For the text-containing cell, return its midpoint in [X, Y] coordinate format. 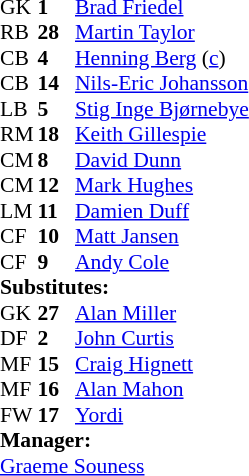
4 [57, 58]
28 [57, 33]
LM [19, 211]
11 [57, 211]
18 [57, 135]
LB [19, 109]
16 [57, 389]
10 [57, 237]
Keith Gillespie [162, 135]
Craig Hignett [162, 364]
Andy Cole [162, 262]
Martin Taylor [162, 33]
Alan Mahon [162, 389]
RM [19, 135]
Stig Inge Bjørnebye [162, 109]
5 [57, 109]
FW [19, 415]
Manager: [124, 441]
Mark Hughes [162, 185]
17 [57, 415]
John Curtis [162, 339]
27 [57, 313]
Nils-Eric Johansson [162, 83]
Substitutes: [124, 287]
Alan Miller [162, 313]
Damien Duff [162, 211]
2 [57, 339]
15 [57, 364]
David Dunn [162, 160]
Matt Jansen [162, 237]
12 [57, 185]
8 [57, 160]
RB [19, 33]
GK [19, 313]
DF [19, 339]
Henning Berg (c) [162, 58]
14 [57, 83]
9 [57, 262]
Yordi [162, 415]
